Detect which cell encompasses the target text, then output its [x, y] center coordinate. 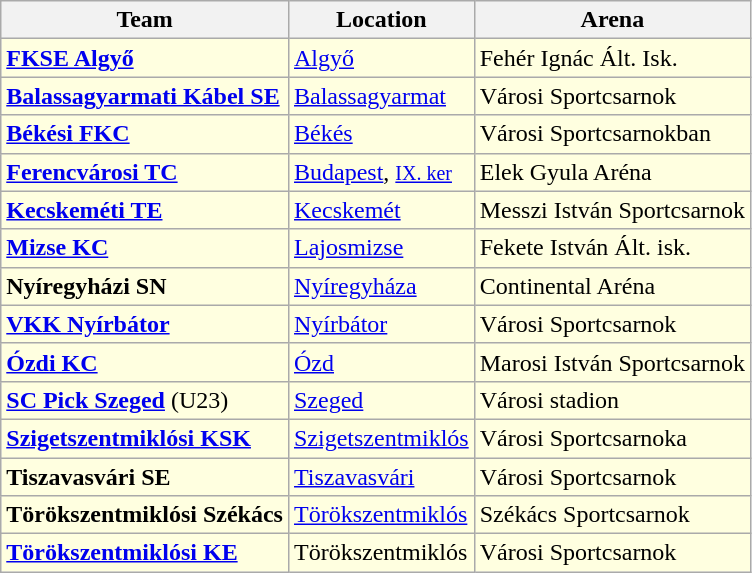
Ferencvárosi TC [145, 172]
Arena [612, 20]
Szeged [381, 400]
Ózd [381, 362]
Nyírbátor [381, 324]
Ózdi KC [145, 362]
Mizse KC [145, 248]
Szigetszentmiklós [381, 438]
Lajosmizse [381, 248]
FKSE Algyő [145, 58]
Városi stadion [612, 400]
Location [381, 20]
Balassagyarmat [381, 96]
Törökszentmiklósi Székács [145, 515]
Continental Aréna [612, 286]
Kecskeméti TE [145, 210]
Kecskemét [381, 210]
Algyő [381, 58]
Team [145, 20]
Szigetszentmiklósi KSK [145, 438]
Békési FKC [145, 134]
SC Pick Szeged (U23) [145, 400]
Békés [381, 134]
Messzi István Sportcsarnok [612, 210]
Tiszavasvári [381, 477]
Fekete István Ált. isk. [612, 248]
Balassagyarmati Kábel SE [145, 96]
Városi Sportcsarnokban [612, 134]
Nyíregyházi SN [145, 286]
Városi Sportcsarnoka [612, 438]
VKK Nyírbátor [145, 324]
Budapest, IX. ker [381, 172]
Elek Gyula Aréna [612, 172]
Marosi István Sportcsarnok [612, 362]
Nyíregyháza [381, 286]
Székács Sportcsarnok [612, 515]
Fehér Ignác Ált. Isk. [612, 58]
Törökszentmiklósi KE [145, 553]
Tiszavasvári SE [145, 477]
